Find where the given text appears and provide that cell's center as (x, y) coordinate. 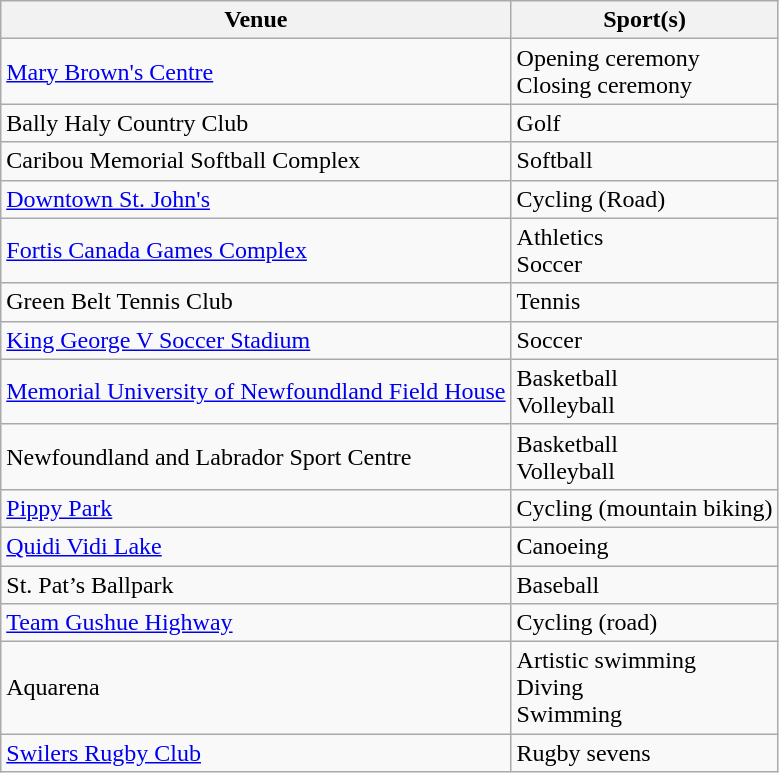
King George V Soccer Stadium (256, 340)
Newfoundland and Labrador Sport Centre (256, 456)
Green Belt Tennis Club (256, 302)
Team Gushue Highway (256, 623)
Sport(s) (644, 20)
Cycling (road) (644, 623)
Memorial University of Newfoundland Field House (256, 392)
St. Pat’s Ballpark (256, 585)
Venue (256, 20)
Artistic swimmingDivingSwimming (644, 688)
Fortis Canada Games Complex (256, 250)
Pippy Park (256, 508)
Baseball (644, 585)
Rugby sevens (644, 753)
Cycling (Road) (644, 199)
Mary Brown's Centre (256, 72)
Caribou Memorial Softball Complex (256, 161)
Canoeing (644, 546)
Downtown St. John's (256, 199)
Cycling (mountain biking) (644, 508)
Aquarena (256, 688)
Quidi Vidi Lake (256, 546)
Swilers Rugby Club (256, 753)
Tennis (644, 302)
Opening ceremonyClosing ceremony (644, 72)
Soccer (644, 340)
Softball (644, 161)
Bally Haly Country Club (256, 123)
Golf (644, 123)
AthleticsSoccer (644, 250)
